Determine the (x, y) coordinate at the center of the cell enclosing the given text.  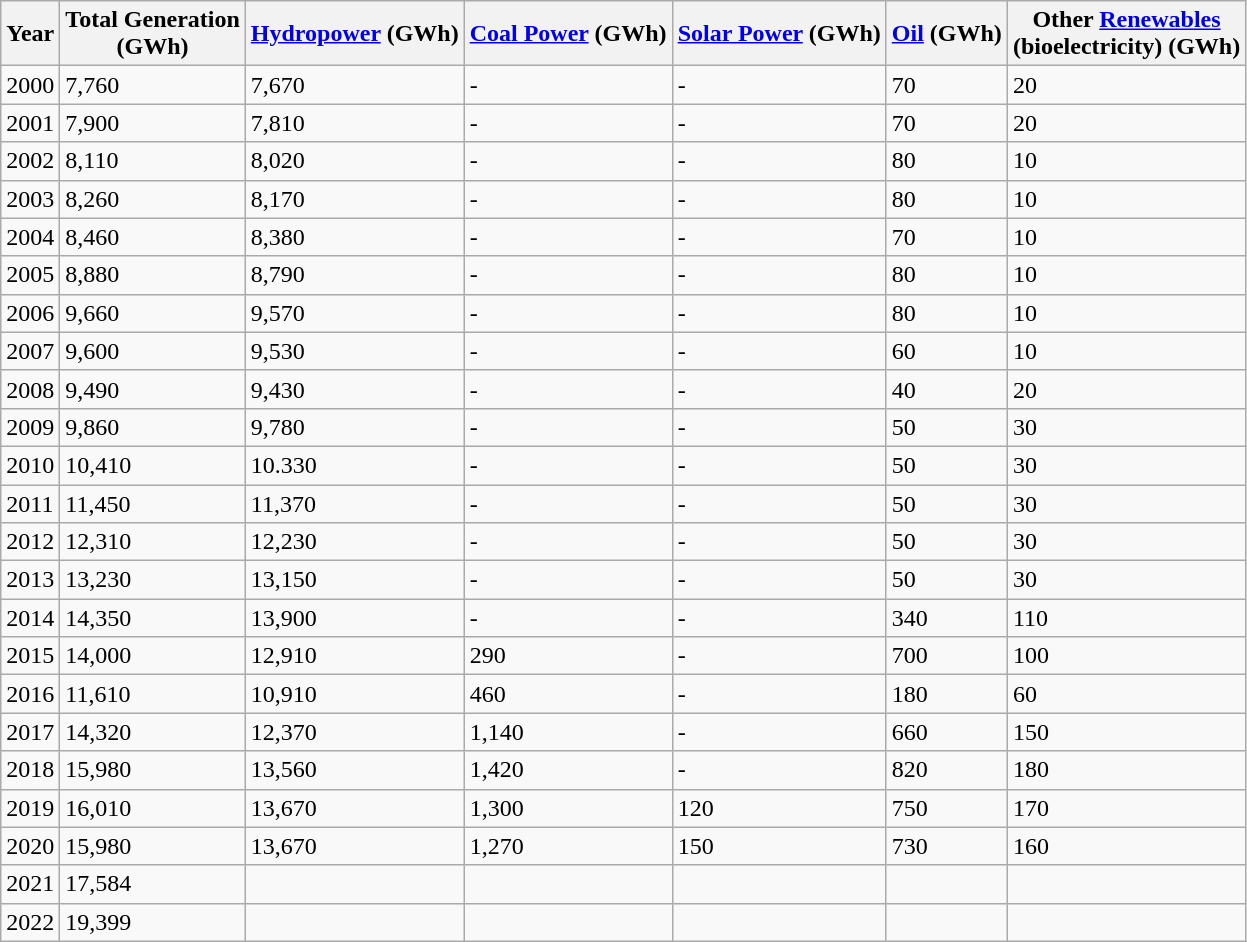
8,170 (354, 199)
1,270 (568, 846)
10,410 (153, 465)
2019 (30, 808)
11,610 (153, 694)
9,490 (153, 389)
2012 (30, 542)
700 (946, 656)
2021 (30, 884)
7,760 (153, 85)
1,300 (568, 808)
2006 (30, 313)
2018 (30, 770)
13,900 (354, 618)
110 (1126, 618)
460 (568, 694)
12,370 (354, 732)
11,450 (153, 503)
9,430 (354, 389)
2005 (30, 275)
7,810 (354, 123)
9,570 (354, 313)
9,530 (354, 351)
12,310 (153, 542)
2016 (30, 694)
1,420 (568, 770)
2001 (30, 123)
Total Generation(GWh) (153, 34)
2020 (30, 846)
10,910 (354, 694)
16,010 (153, 808)
2002 (30, 161)
2011 (30, 503)
Hydropower (GWh) (354, 34)
12,230 (354, 542)
2017 (30, 732)
14,320 (153, 732)
8,880 (153, 275)
2003 (30, 199)
7,670 (354, 85)
8,020 (354, 161)
9,860 (153, 427)
2014 (30, 618)
13,560 (354, 770)
14,350 (153, 618)
2022 (30, 922)
2007 (30, 351)
9,600 (153, 351)
2004 (30, 237)
120 (779, 808)
40 (946, 389)
730 (946, 846)
8,790 (354, 275)
2015 (30, 656)
7,900 (153, 123)
2008 (30, 389)
17,584 (153, 884)
14,000 (153, 656)
2000 (30, 85)
8,380 (354, 237)
820 (946, 770)
170 (1126, 808)
1,140 (568, 732)
750 (946, 808)
12,910 (354, 656)
Oil (GWh) (946, 34)
Coal Power (GWh) (568, 34)
10.330 (354, 465)
290 (568, 656)
13,150 (354, 580)
340 (946, 618)
Solar Power (GWh) (779, 34)
8,110 (153, 161)
8,460 (153, 237)
100 (1126, 656)
2009 (30, 427)
9,780 (354, 427)
160 (1126, 846)
8,260 (153, 199)
Year (30, 34)
2010 (30, 465)
660 (946, 732)
11,370 (354, 503)
19,399 (153, 922)
2013 (30, 580)
9,660 (153, 313)
Other Renewables(bioelectricity) (GWh) (1126, 34)
13,230 (153, 580)
